Pinpoint the cell where the given text exists, returning its [x, y] midpoint coordinate. 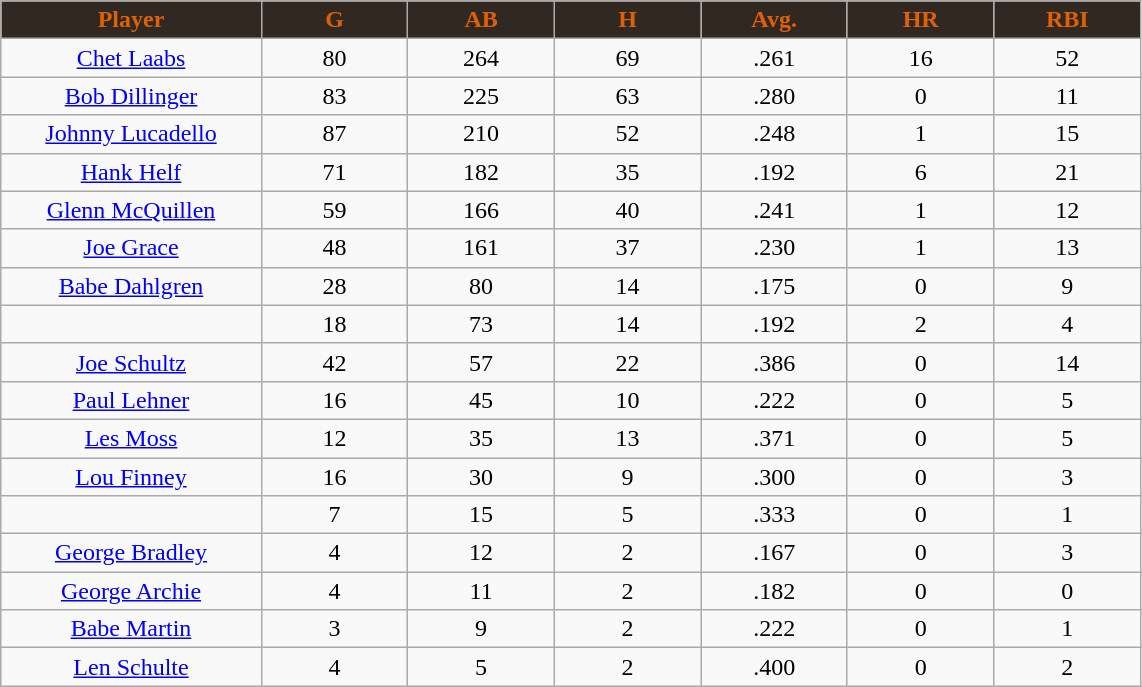
.248 [774, 134]
73 [482, 324]
Len Schulte [132, 667]
.230 [774, 248]
Paul Lehner [132, 400]
.300 [774, 477]
George Bradley [132, 553]
HR [920, 20]
30 [482, 477]
45 [482, 400]
Joe Schultz [132, 362]
Babe Martin [132, 629]
Babe Dahlgren [132, 286]
.261 [774, 58]
Hank Helf [132, 172]
AB [482, 20]
.280 [774, 96]
10 [628, 400]
69 [628, 58]
6 [920, 172]
40 [628, 210]
182 [482, 172]
H [628, 20]
7 [334, 515]
225 [482, 96]
.175 [774, 286]
87 [334, 134]
18 [334, 324]
57 [482, 362]
Johnny Lucadello [132, 134]
.371 [774, 438]
83 [334, 96]
.386 [774, 362]
28 [334, 286]
Lou Finney [132, 477]
Les Moss [132, 438]
48 [334, 248]
.241 [774, 210]
166 [482, 210]
21 [1068, 172]
Joe Grace [132, 248]
161 [482, 248]
RBI [1068, 20]
63 [628, 96]
37 [628, 248]
Glenn McQuillen [132, 210]
59 [334, 210]
.182 [774, 591]
Bob Dillinger [132, 96]
264 [482, 58]
G [334, 20]
71 [334, 172]
42 [334, 362]
Player [132, 20]
210 [482, 134]
.333 [774, 515]
.167 [774, 553]
George Archie [132, 591]
22 [628, 362]
.400 [774, 667]
Avg. [774, 20]
Chet Laabs [132, 58]
